Return the (X, Y) coordinate for the center point of the cell that contains the specified text.  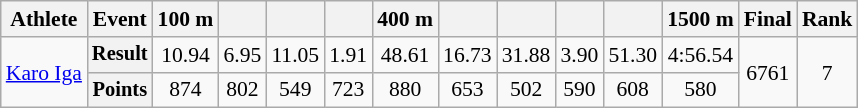
549 (295, 90)
723 (348, 90)
608 (632, 90)
6761 (768, 72)
31.88 (526, 55)
4:56.54 (700, 55)
Karo Iga (44, 72)
Result (120, 55)
802 (242, 90)
100 m (186, 19)
Points (120, 90)
48.61 (405, 55)
Rank (828, 19)
16.73 (468, 55)
Event (120, 19)
10.94 (186, 55)
7 (828, 72)
880 (405, 90)
Athlete (44, 19)
1.91 (348, 55)
11.05 (295, 55)
3.90 (579, 55)
590 (579, 90)
51.30 (632, 55)
1500 m (700, 19)
6.95 (242, 55)
653 (468, 90)
502 (526, 90)
400 m (405, 19)
580 (700, 90)
Final (768, 19)
874 (186, 90)
